Scan for the cell matching the given text and deliver its (x, y) coordinate at center. 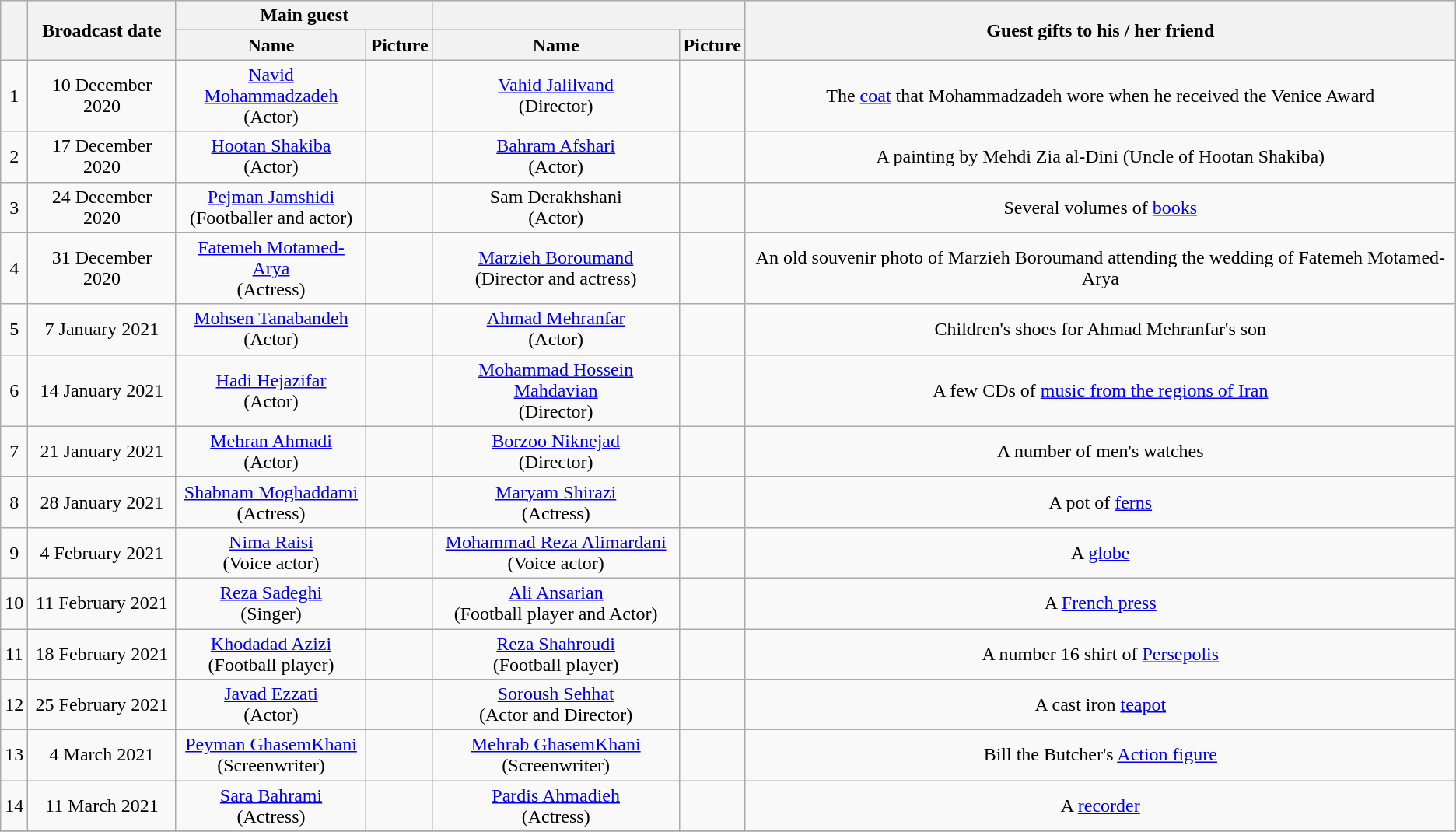
Reza Shahroudi(Football player) (555, 653)
3 (14, 207)
25 February 2021 (102, 704)
Broadcast date (102, 30)
7 January 2021 (102, 330)
6 (14, 390)
A number of men's watches (1100, 451)
4 (14, 268)
Shabnam Moghaddami(Actress) (271, 502)
A globe (1100, 552)
10 (14, 603)
Children's shoes for Ahmad Mehranfar's son (1100, 330)
Javad Ezzati(Actor) (271, 704)
A cast iron teapot (1100, 704)
A French press (1100, 603)
9 (14, 552)
Reza Sadeghi(Singer) (271, 603)
A recorder (1100, 806)
24 December 2020 (102, 207)
Nima Raisi(Voice actor) (271, 552)
Pardis Ahmadieh(Actress) (555, 806)
12 (14, 704)
Maryam Shirazi(Actress) (555, 502)
Borzoo Niknejad(Director) (555, 451)
Sara Bahrami(Actress) (271, 806)
Several volumes of books (1100, 207)
Peyman GhasemKhani(Screenwriter) (271, 756)
An old souvenir photo of Marzieh Boroumand attending the wedding of Fatemeh Motamed-Arya (1100, 268)
The coat that Mohammadzadeh wore when he received the Venice Award (1100, 96)
Navid Mohammadzadeh(Actor) (271, 96)
Mohammad Reza Alimardani(Voice actor) (555, 552)
Mehran Ahmadi(Actor) (271, 451)
Mohsen Tanabandeh(Actor) (271, 330)
Pejman Jamshidi(Footballer and actor) (271, 207)
8 (14, 502)
14 (14, 806)
11 (14, 653)
28 January 2021 (102, 502)
11 February 2021 (102, 603)
Fatemeh Motamed-Arya(Actress) (271, 268)
1 (14, 96)
18 February 2021 (102, 653)
4 February 2021 (102, 552)
10 December 2020 (102, 96)
2 (14, 157)
21 January 2021 (102, 451)
Ahmad Mehranfar(Actor) (555, 330)
Ali Ansarian(Football player and Actor) (555, 603)
Mehrab GhasemKhani(Screenwriter) (555, 756)
31 December 2020 (102, 268)
Bill the Butcher's Action figure (1100, 756)
A few CDs of music from the regions of Iran (1100, 390)
Guest gifts to his / her friend (1100, 30)
17 December 2020 (102, 157)
Marzieh Boroumand(Director and actress) (555, 268)
13 (14, 756)
Vahid Jalilvand(Director) (555, 96)
Bahram Afshari(Actor) (555, 157)
Sam Derakhshani(Actor) (555, 207)
Hootan Shakiba(Actor) (271, 157)
Mohammad Hossein Mahdavian(Director) (555, 390)
Hadi Hejazifar(Actor) (271, 390)
7 (14, 451)
A painting by Mehdi Zia al-Dini (Uncle of Hootan Shakiba) (1100, 157)
A number 16 shirt of Persepolis (1100, 653)
Khodadad Azizi(Football player) (271, 653)
11 March 2021 (102, 806)
A pot of ferns (1100, 502)
Main guest (304, 16)
5 (14, 330)
Soroush Sehhat(Actor and Director) (555, 704)
14 January 2021 (102, 390)
4 March 2021 (102, 756)
